Output the [X, Y] coordinate of the center of the cell containing the given text.  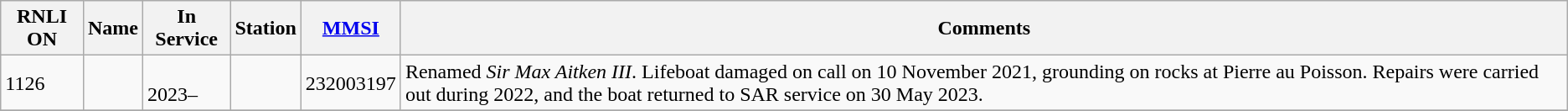
232003197 [350, 82]
MMSI [350, 29]
In Service [186, 29]
RNLI ON [42, 29]
Comments [983, 29]
1126 [42, 82]
2023– [186, 82]
Name [112, 29]
Station [266, 29]
